Pinpoint the cell where the given text exists, returning its (x, y) midpoint coordinate. 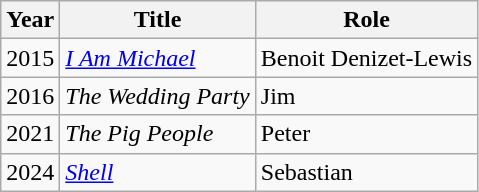
2015 (30, 58)
2024 (30, 172)
Benoit Denizet-Lewis (366, 58)
Sebastian (366, 172)
The Pig People (158, 134)
Peter (366, 134)
Year (30, 20)
Shell (158, 172)
Role (366, 20)
Title (158, 20)
I Am Michael (158, 58)
2021 (30, 134)
The Wedding Party (158, 96)
Jim (366, 96)
2016 (30, 96)
